Extract the (x, y) coordinate from the center of the cell holding the provided text.  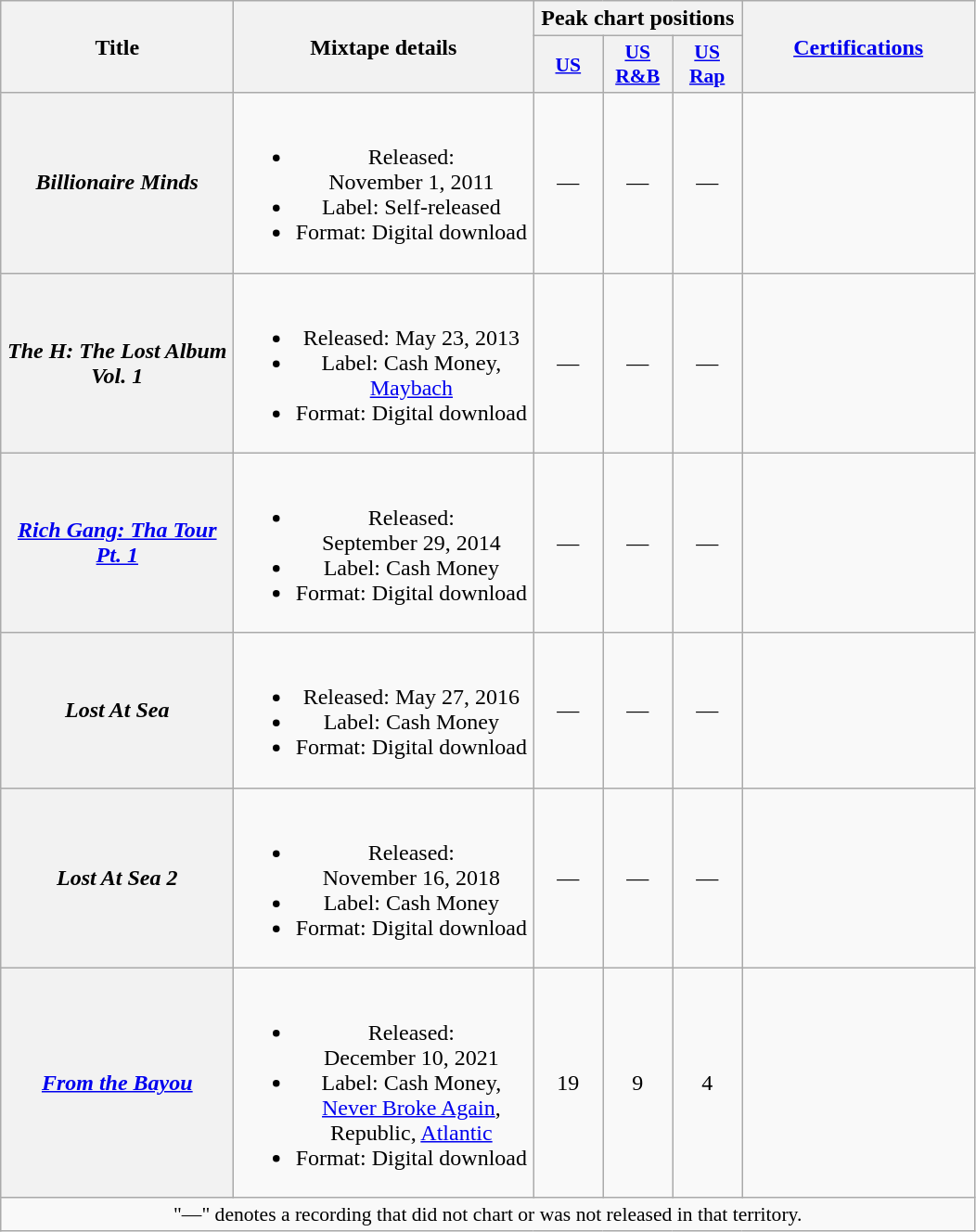
Peak chart positions (638, 19)
9 (638, 1083)
Released: November 16, 2018Label: Cash MoneyFormat: Digital download (384, 878)
Released: November 1, 2011Label: Self-releasedFormat: Digital download (384, 183)
USRap (707, 65)
Lost At Sea 2 (117, 878)
Lost At Sea (117, 711)
19 (568, 1083)
Mixtape details (384, 46)
From the Bayou (117, 1083)
4 (707, 1083)
The H: The Lost Album Vol. 1 (117, 363)
Released: September 29, 2014Label: Cash MoneyFormat: Digital download (384, 543)
US (568, 65)
USR&B (638, 65)
Billionaire Minds (117, 183)
Released: December 10, 2021Label: Cash Money, Never Broke Again, Republic, AtlanticFormat: Digital download (384, 1083)
Title (117, 46)
Released: May 27, 2016Label: Cash MoneyFormat: Digital download (384, 711)
Rich Gang: Tha Tour Pt. 1 (117, 543)
Released: May 23, 2013Label: Cash Money, MaybachFormat: Digital download (384, 363)
"—" denotes a recording that did not chart or was not released in that territory. (488, 1214)
Certifications (859, 46)
